From the cell containing the given text, extract its center point as (X, Y) coordinate. 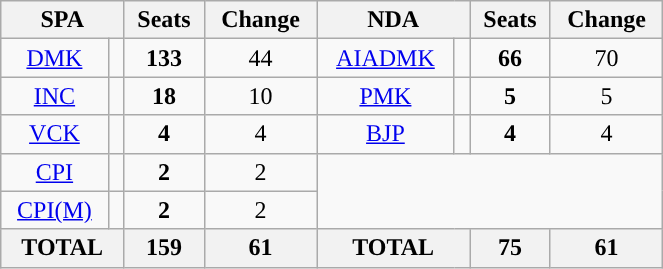
159 (164, 248)
VCK (54, 134)
75 (510, 248)
66 (510, 58)
AIADMK (386, 58)
70 (606, 58)
CPI (54, 172)
DMK (54, 58)
NDA (394, 20)
INC (54, 96)
10 (260, 96)
CPI(M) (54, 210)
BJP (386, 134)
18 (164, 96)
PMK (386, 96)
133 (164, 58)
44 (260, 58)
SPA (62, 20)
